Provide the (x, y) coordinate of the cell's center where the given text is located.  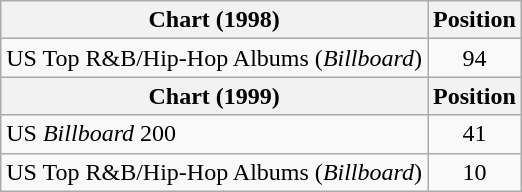
Chart (1999) (214, 96)
10 (475, 172)
41 (475, 134)
US Billboard 200 (214, 134)
Chart (1998) (214, 20)
94 (475, 58)
